Find where the given text appears and provide that cell's center as (x, y) coordinate. 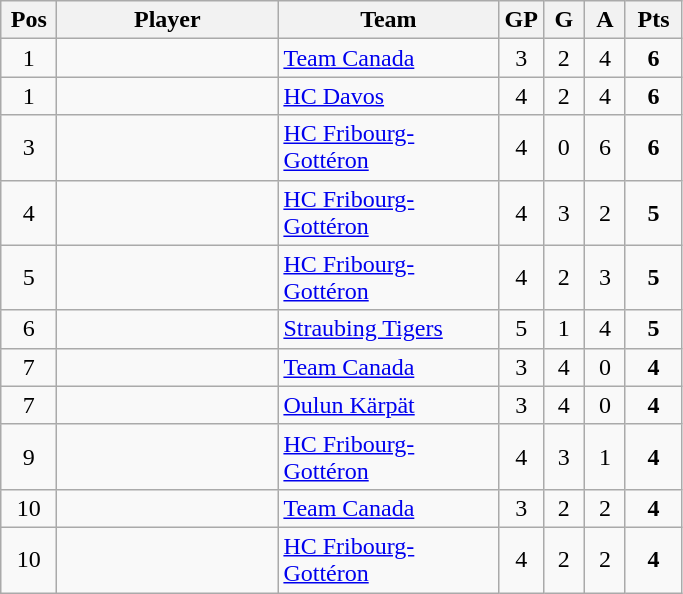
HC Davos (388, 96)
Team (388, 20)
9 (29, 456)
A (604, 20)
Pos (29, 20)
Pts (653, 20)
G (564, 20)
GP (521, 20)
Straubing Tigers (388, 329)
Player (168, 20)
Oulun Kärpät (388, 405)
